Detect which cell encompasses the target text, then output its (x, y) center coordinate. 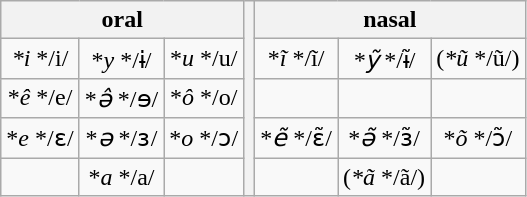
*ỹ */ɨ̃/ (384, 59)
(*ũ */ũ/) (478, 59)
*y */ɨ/ (121, 59)
*ẽ */ɛ̃/ (296, 138)
*a */a/ (121, 177)
*õ */ɔ̃/ (478, 138)
*o */ɔ/ (204, 138)
nasal (390, 20)
*u */u/ (204, 59)
*ĩ */ĩ/ (296, 59)
*ə̃ */ɜ̃/ (384, 138)
oral (122, 20)
(*ã */ã/) (384, 177)
*ə */ɜ/ (121, 138)
*i */i/ (40, 59)
*ô */o/ (204, 98)
*e */ɛ/ (40, 138)
*ə̂ */ɘ/ (121, 98)
*ê */e/ (40, 98)
